Identify which cell holds the provided text, then report its (X, Y) central coordinate. 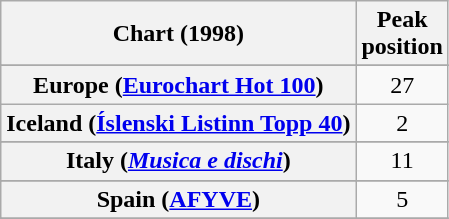
Peakposition (402, 34)
2 (402, 123)
Italy (Musica e dischi) (178, 161)
27 (402, 85)
Europe (Eurochart Hot 100) (178, 85)
Chart (1998) (178, 34)
5 (402, 199)
Spain (AFYVE) (178, 199)
11 (402, 161)
Iceland (Íslenski Listinn Topp 40) (178, 123)
